Identify which cell holds the provided text, then report its (x, y) central coordinate. 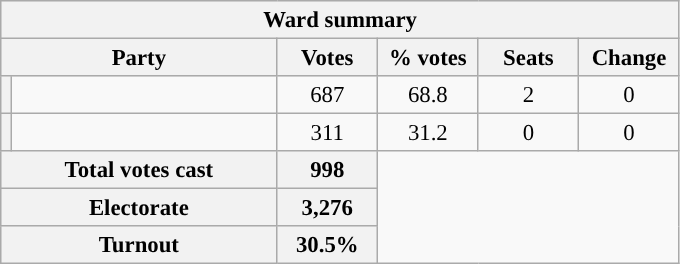
Votes (328, 58)
Seats (528, 58)
Party (139, 58)
30.5% (328, 245)
687 (328, 95)
68.8 (428, 95)
3,276 (328, 208)
311 (328, 133)
2 (528, 95)
Turnout (139, 245)
Total votes cast (139, 170)
% votes (428, 58)
Electorate (139, 208)
Ward summary (340, 20)
998 (328, 170)
31.2 (428, 133)
Change (630, 58)
